Detect which cell encompasses the target text, then output its [X, Y] center coordinate. 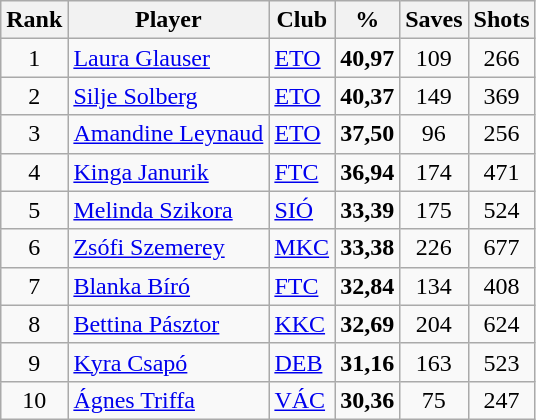
471 [502, 172]
10 [34, 400]
256 [502, 134]
Silje Solberg [168, 96]
Melinda Szikora [168, 210]
KKC [302, 324]
40,37 [368, 96]
8 [34, 324]
DEB [302, 362]
163 [434, 362]
96 [434, 134]
Player [168, 20]
247 [502, 400]
9 [34, 362]
Blanka Bíró [168, 286]
Ágnes Triffa [168, 400]
408 [502, 286]
% [368, 20]
Kyra Csapó [168, 362]
2 [34, 96]
266 [502, 58]
33,39 [368, 210]
Kinga Janurik [168, 172]
5 [34, 210]
149 [434, 96]
37,50 [368, 134]
109 [434, 58]
624 [502, 324]
204 [434, 324]
Saves [434, 20]
31,16 [368, 362]
3 [34, 134]
30,36 [368, 400]
174 [434, 172]
Shots [502, 20]
Club [302, 20]
SIÓ [302, 210]
4 [34, 172]
6 [34, 248]
32,69 [368, 324]
134 [434, 286]
175 [434, 210]
677 [502, 248]
36,94 [368, 172]
75 [434, 400]
7 [34, 286]
524 [502, 210]
226 [434, 248]
Rank [34, 20]
MKC [302, 248]
Zsófi Szemerey [168, 248]
32,84 [368, 286]
33,38 [368, 248]
Laura Glauser [168, 58]
369 [502, 96]
Amandine Leynaud [168, 134]
40,97 [368, 58]
523 [502, 362]
VÁC [302, 400]
1 [34, 58]
Bettina Pásztor [168, 324]
